Search for the cell housing the specified text and yield its [X, Y] center coordinate. 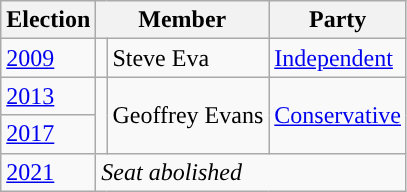
Seat abolished [252, 172]
Party [338, 20]
Member [182, 20]
Independent [338, 58]
Election [48, 20]
Conservative [338, 115]
Steve Eva [188, 58]
2021 [48, 172]
2009 [48, 58]
Geoffrey Evans [188, 115]
2017 [48, 134]
2013 [48, 96]
